Pinpoint the cell where the given text exists, returning its (X, Y) midpoint coordinate. 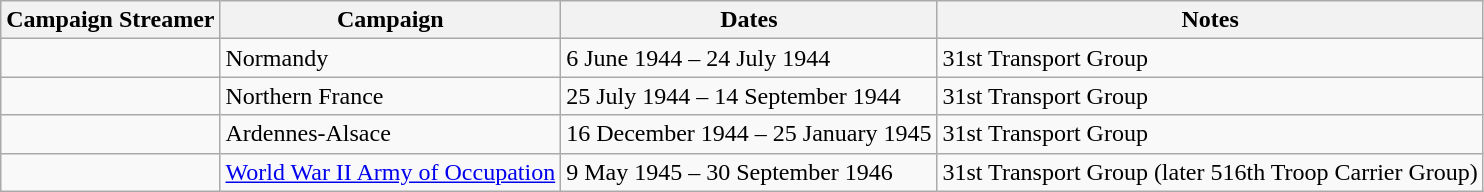
Notes (1210, 20)
Northern France (390, 96)
Ardennes-Alsace (390, 134)
Campaign Streamer (110, 20)
9 May 1945 – 30 September 1946 (749, 172)
16 December 1944 – 25 January 1945 (749, 134)
Dates (749, 20)
6 June 1944 – 24 July 1944 (749, 58)
Normandy (390, 58)
World War II Army of Occupation (390, 172)
25 July 1944 – 14 September 1944 (749, 96)
Campaign (390, 20)
31st Transport Group (later 516th Troop Carrier Group) (1210, 172)
